Return the (X, Y) coordinate for the center point of the cell that contains the specified text.  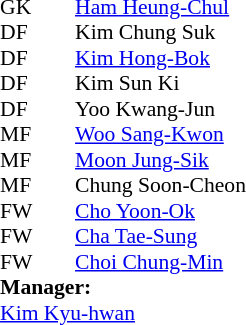
Kim Hong-Bok (160, 58)
Kim Sun Ki (160, 83)
Manager: (123, 287)
Chung Soon-Cheon (160, 185)
Yoo Kwang-Jun (160, 109)
Cha Tae-Sung (160, 237)
Woo Sang-Kwon (160, 135)
Choi Chung-Min (160, 262)
Cho Yoon-Ok (160, 211)
Moon Jung-Sik (160, 160)
Kim Chung Suk (160, 33)
